Locate the cell with the specified text and output its (X, Y) center coordinate. 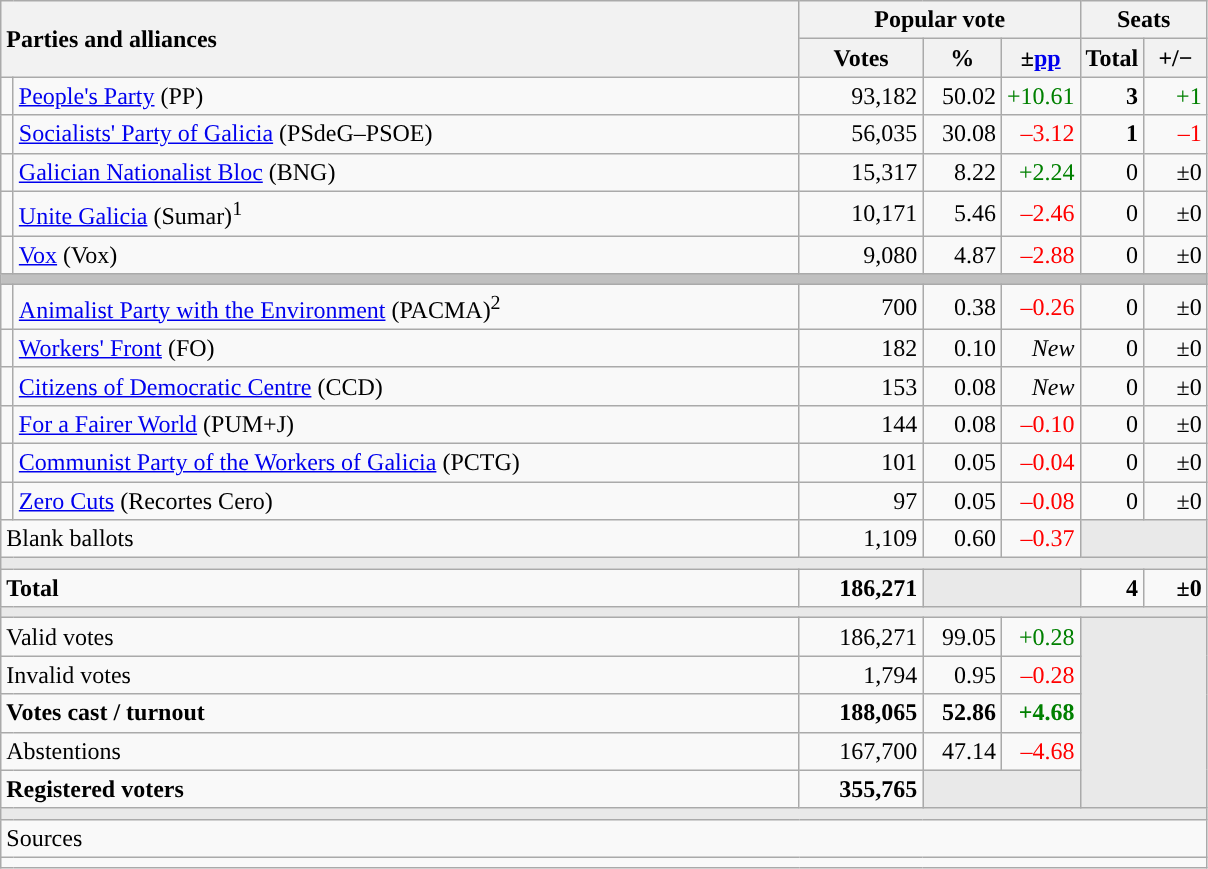
Abstentions (400, 751)
355,765 (861, 789)
Valid votes (400, 637)
167,700 (861, 751)
0.38 (962, 308)
+4.68 (1040, 713)
188,065 (861, 713)
4 (1112, 588)
47.14 (962, 751)
144 (861, 424)
Sources (604, 838)
1,794 (861, 675)
–0.10 (1040, 424)
People's Party (PP) (406, 96)
30.08 (962, 134)
Workers' Front (FO) (406, 348)
3 (1112, 96)
–2.46 (1040, 214)
700 (861, 308)
10,171 (861, 214)
Citizens of Democratic Centre (CCD) (406, 386)
±pp (1040, 58)
5.46 (962, 214)
Unite Galicia (Sumar)1 (406, 214)
0.95 (962, 675)
153 (861, 386)
–0.28 (1040, 675)
9,080 (861, 255)
–2.88 (1040, 255)
–4.68 (1040, 751)
For a Fairer World (PUM+J) (406, 424)
Votes (861, 58)
52.86 (962, 713)
–0.26 (1040, 308)
Popular vote (940, 20)
Invalid votes (400, 675)
Registered voters (400, 789)
–3.12 (1040, 134)
Blank ballots (400, 539)
–0.37 (1040, 539)
0.60 (962, 539)
Communist Party of the Workers of Galicia (PCTG) (406, 462)
99.05 (962, 637)
–0.04 (1040, 462)
4.87 (962, 255)
+10.61 (1040, 96)
0.10 (962, 348)
Seats (1144, 20)
Socialists' Party of Galicia (PSdeG–PSOE) (406, 134)
–0.08 (1040, 501)
+1 (1176, 96)
15,317 (861, 172)
Galician Nationalist Bloc (BNG) (406, 172)
Parties and alliances (400, 39)
Vox (Vox) (406, 255)
182 (861, 348)
1,109 (861, 539)
101 (861, 462)
97 (861, 501)
+/− (1176, 58)
+0.28 (1040, 637)
% (962, 58)
–1 (1176, 134)
93,182 (861, 96)
Votes cast / turnout (400, 713)
50.02 (962, 96)
8.22 (962, 172)
1 (1112, 134)
56,035 (861, 134)
Zero Cuts (Recortes Cero) (406, 501)
Animalist Party with the Environment (PACMA)2 (406, 308)
+2.24 (1040, 172)
